Scan for the cell matching the given text and deliver its (X, Y) coordinate at center. 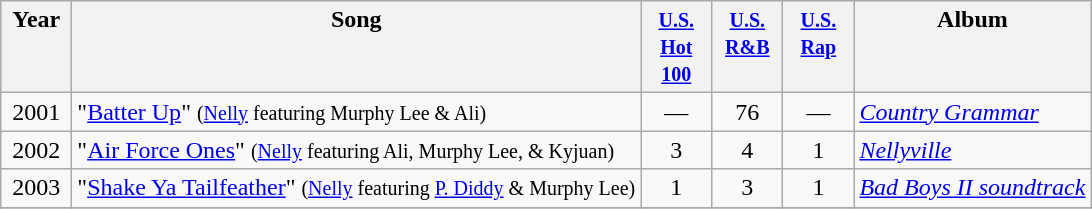
Album (972, 47)
Song (356, 47)
2002 (36, 150)
"Air Force Ones" (Nelly featuring Ali, Murphy Lee, & Kyjuan) (356, 150)
Country Grammar (972, 112)
Bad Boys II soundtrack (972, 188)
"Batter Up" (Nelly featuring Murphy Lee & Ali) (356, 112)
2003 (36, 188)
Year (36, 47)
U.S. Hot 100 (676, 47)
U.S. Rap (818, 47)
2001 (36, 112)
76 (748, 112)
U.S. R&B (748, 47)
4 (748, 150)
Nellyville (972, 150)
"Shake Ya Tailfeather" (Nelly featuring P. Diddy & Murphy Lee) (356, 188)
